Output the (X, Y) coordinate of the center of the cell containing the given text.  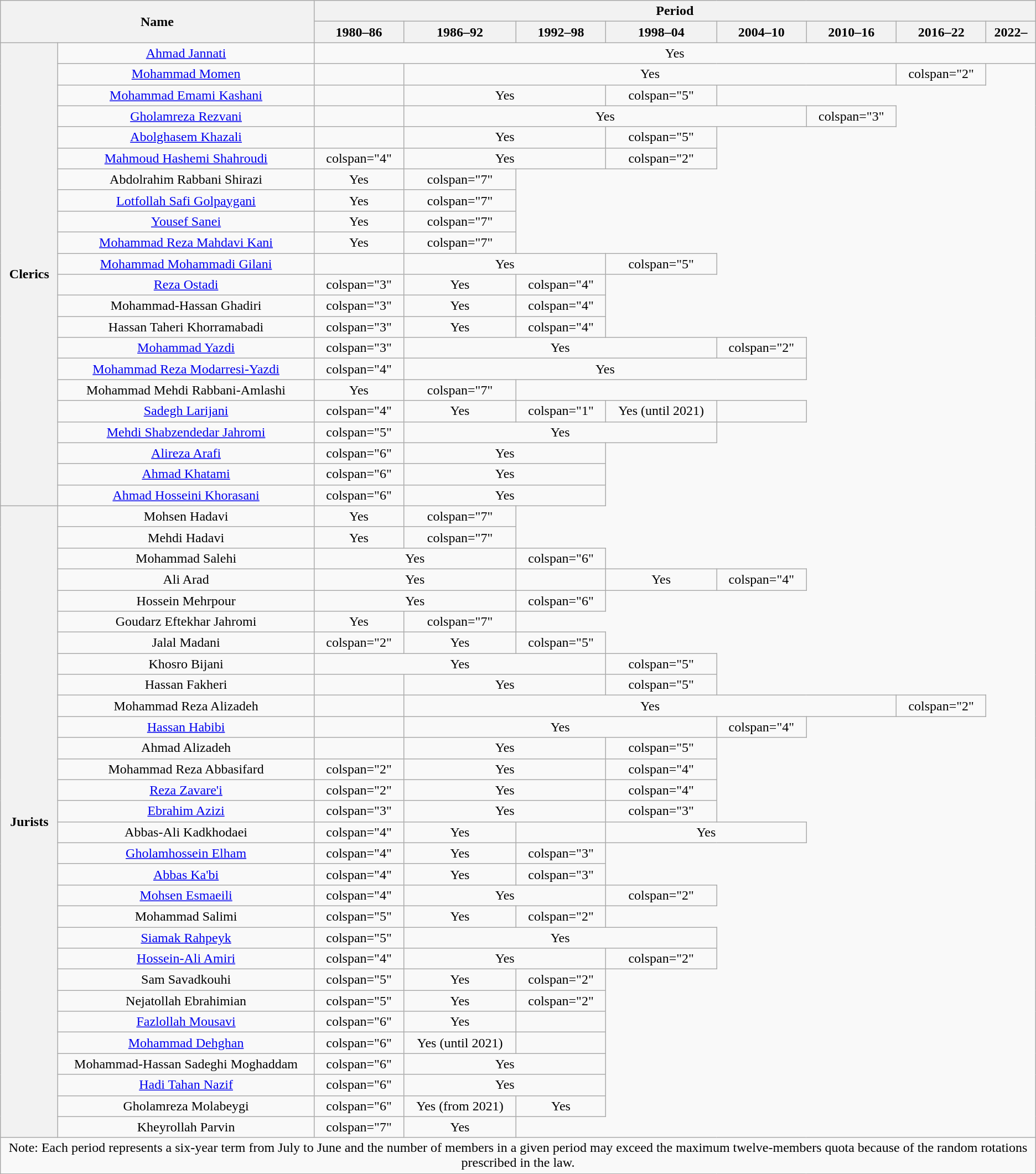
Goudarz Eftekhar Jahromi (186, 622)
Mohsen Hadavi (186, 516)
Khosro Bijani (186, 664)
Abbas Ka'bi (186, 874)
Mohammad Reza Modarresi-Yazdi (186, 369)
Mohammad Mohammadi Gilani (186, 264)
Ebrahim Azizi (186, 811)
Abbas-Ali Kadkhodaei (186, 832)
Period (675, 11)
1986–92 (460, 32)
1980–86 (359, 32)
Mehdi Shabzendedar Jahromi (186, 432)
Lotfollah Safi Golpaygani (186, 200)
Gholamreza Rezvani (186, 116)
Hossein-Ali Amiri (186, 959)
Ahmad Khatami (186, 474)
Hassan Habibi (186, 727)
Mehdi Hadavi (186, 537)
Fazlollah Mousavi (186, 1022)
Reza Zavare'i (186, 790)
Yousef Sanei (186, 221)
Mohammad Reza Mahdavi Kani (186, 242)
Name (157, 22)
2004–10 (762, 32)
Mohammad Mehdi Rabbani-Amlashi (186, 390)
Nejatollah Ebrahimian (186, 1001)
colspan="1" (561, 411)
Ahmad Hosseini Khorasani (186, 495)
Mohammad Salimi (186, 916)
Gholamreza Molabeygi (186, 1106)
Mahmoud Hashemi Shahroudi (186, 158)
Mohsen Esmaeili (186, 895)
Mohammad Salehi (186, 558)
Alireza Arafi (186, 453)
Jalal Madani (186, 643)
Mohammad Reza Alizadeh (186, 706)
Mohammad Momen (186, 74)
Abdolrahim Rabbani Shirazi (186, 179)
Sadegh Larijani (186, 411)
Ahmad Jannati (186, 53)
Mohammad Yazdi (186, 348)
Mohammad-Hassan Ghadiri (186, 306)
Siamak Rahpeyk (186, 938)
Kheyrollah Parvin (186, 1127)
Mohammad Reza Abbasifard (186, 769)
Ali Arad (186, 579)
Mohammad Dehghan (186, 1043)
Hassan Taheri Khorramabadi (186, 327)
2022– (1011, 32)
Hossein Mehrpour (186, 600)
Hassan Fakheri (186, 685)
Abolghasem Khazali (186, 137)
2016–22 (941, 32)
Reza Ostadi (186, 285)
Clerics (29, 274)
Ahmad Alizadeh (186, 748)
Jurists (29, 822)
Mohammad Emami Kashani (186, 95)
Yes (from 2021) (460, 1106)
2010–16 (851, 32)
Hadi Tahan Nazif (186, 1085)
Sam Savadkouhi (186, 980)
Mohammad-Hassan Sadeghi Moghaddam (186, 1064)
Gholamhossein Elham (186, 853)
1992–98 (561, 32)
1998–04 (661, 32)
